Find where the given text appears and provide that cell's center as (X, Y) coordinate. 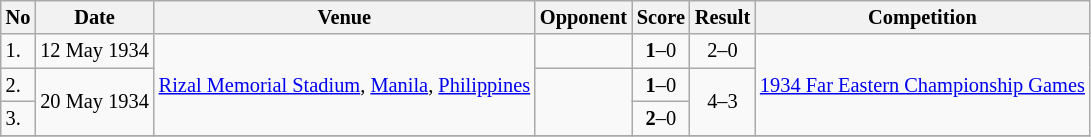
4–3 (722, 102)
Opponent (584, 17)
No (18, 17)
Competition (922, 17)
20 May 1934 (94, 102)
1. (18, 51)
2. (18, 85)
1934 Far Eastern Championship Games (922, 84)
Result (722, 17)
Rizal Memorial Stadium, Manila, Philippines (344, 84)
12 May 1934 (94, 51)
3. (18, 118)
Date (94, 17)
Score (661, 17)
Venue (344, 17)
